Provide the [x, y] coordinate of the cell's center where the given text is located.  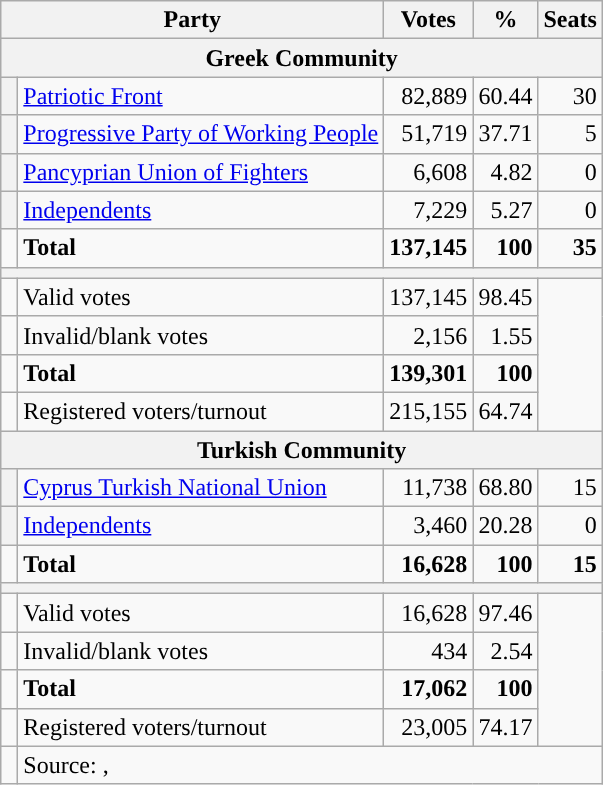
64.74 [506, 411]
30 [570, 96]
5 [570, 134]
98.45 [506, 297]
17,062 [428, 689]
35 [570, 248]
3,460 [428, 526]
6,608 [428, 172]
% [506, 20]
68.80 [506, 488]
Votes [428, 20]
Patriotic Front [201, 96]
139,301 [428, 373]
97.46 [506, 613]
Party [192, 20]
2.54 [506, 651]
7,229 [428, 210]
Turkish Community [302, 449]
23,005 [428, 727]
Source: , [310, 765]
215,155 [428, 411]
5.27 [506, 210]
Cyprus Turkish National Union [201, 488]
Progressive Party of Working People [201, 134]
20.28 [506, 526]
4.82 [506, 172]
2,156 [428, 335]
11,738 [428, 488]
51,719 [428, 134]
37.71 [506, 134]
74.17 [506, 727]
Pancyprian Union of Fighters [201, 172]
Greek Community [302, 58]
82,889 [428, 96]
Seats [570, 20]
1.55 [506, 335]
434 [428, 651]
60.44 [506, 96]
